Capture the cell that displays the provided text and extract its [X, Y] central coordinate. 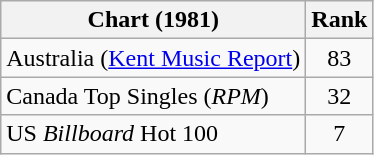
Chart (1981) [154, 20]
Canada Top Singles (RPM) [154, 96]
7 [340, 134]
Australia (Kent Music Report) [154, 58]
32 [340, 96]
83 [340, 58]
US Billboard Hot 100 [154, 134]
Rank [340, 20]
